Extract the (X, Y) coordinate from the center of the cell holding the provided text.  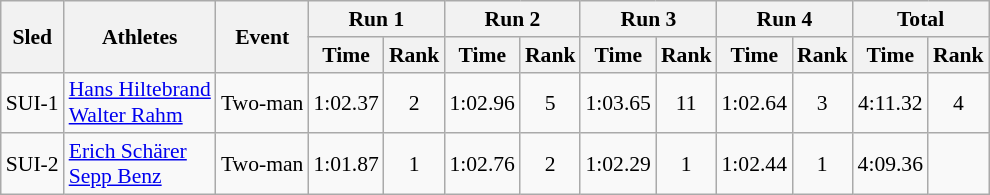
5 (550, 102)
Erich SchärerSepp Benz (140, 164)
1:02.96 (482, 102)
Total (921, 19)
Run 4 (785, 19)
1:01.87 (346, 164)
3 (822, 102)
Event (262, 36)
1:02.37 (346, 102)
4:11.32 (890, 102)
1:02.64 (754, 102)
SUI-1 (32, 102)
1:03.65 (618, 102)
Athletes (140, 36)
4:09.36 (890, 164)
1:02.76 (482, 164)
1:02.44 (754, 164)
Run 3 (648, 19)
11 (686, 102)
Run 1 (376, 19)
4 (958, 102)
Hans HiltebrandWalter Rahm (140, 102)
SUI-2 (32, 164)
Sled (32, 36)
1:02.29 (618, 164)
Run 2 (512, 19)
